Return the [x, y] coordinate for the center point of the cell that contains the specified text.  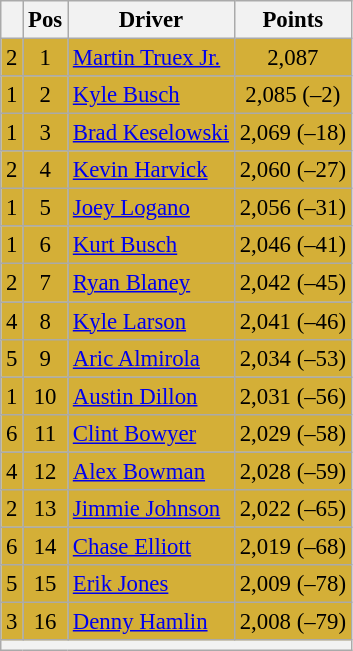
Clint Bowyer [152, 433]
2,041 (–46) [292, 321]
2,009 (–78) [292, 584]
13 [46, 509]
Pos [46, 20]
Ryan Blaney [152, 283]
Austin Dillon [152, 396]
Jimmie Johnson [152, 509]
2,087 [292, 58]
Martin Truex Jr. [152, 58]
Denny Hamlin [152, 621]
Aric Almirola [152, 358]
2,022 (–65) [292, 509]
2,069 (–18) [292, 133]
11 [46, 433]
16 [46, 621]
2,028 (–59) [292, 471]
7 [46, 283]
2,019 (–68) [292, 546]
Joey Logano [152, 208]
Brad Keselowski [152, 133]
Points [292, 20]
8 [46, 321]
Chase Elliott [152, 546]
12 [46, 471]
2,060 (–27) [292, 170]
2,056 (–31) [292, 208]
Alex Bowman [152, 471]
2,029 (–58) [292, 433]
2,046 (–41) [292, 245]
2,085 (–2) [292, 95]
15 [46, 584]
Kyle Busch [152, 95]
2,008 (–79) [292, 621]
Erik Jones [152, 584]
Kyle Larson [152, 321]
2,042 (–45) [292, 283]
2,031 (–56) [292, 396]
2,034 (–53) [292, 358]
Kevin Harvick [152, 170]
Kurt Busch [152, 245]
9 [46, 358]
Driver [152, 20]
14 [46, 546]
10 [46, 396]
